Detect which cell encompasses the target text, then output its (X, Y) center coordinate. 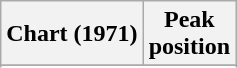
Chart (1971) (72, 34)
Peakposition (189, 34)
